Find where the given text appears and provide that cell's center as [x, y] coordinate. 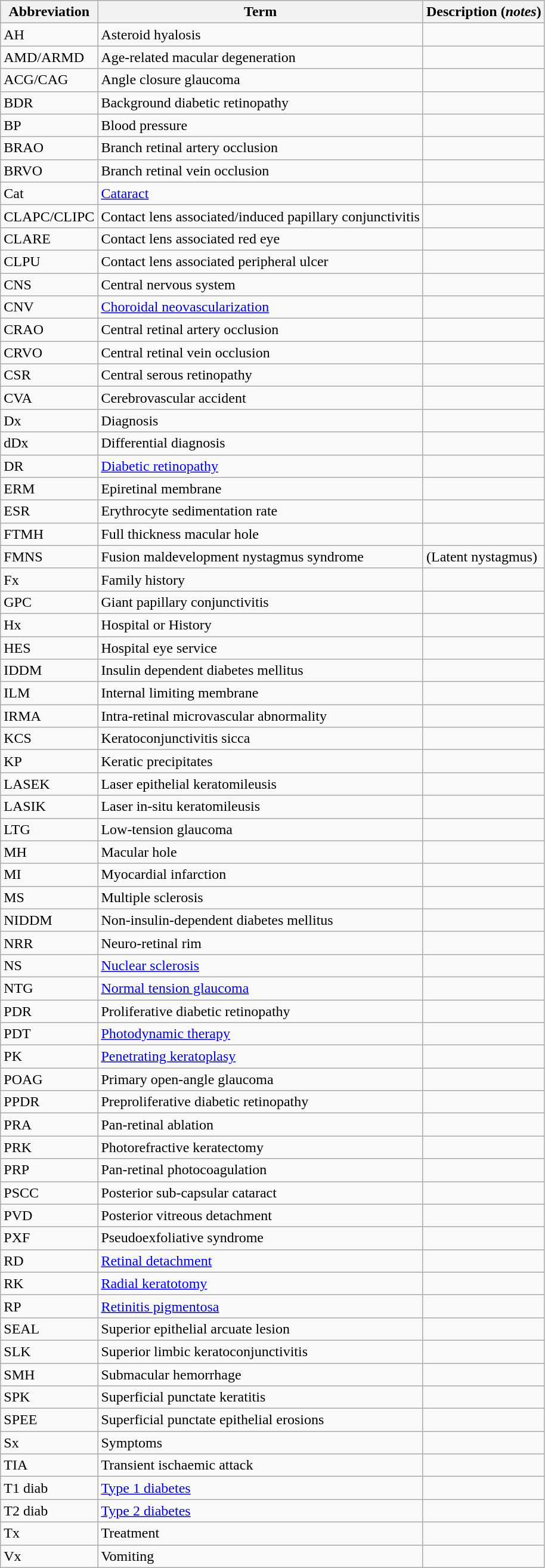
SMH [49, 1374]
Superficial punctate epithelial erosions [261, 1420]
Penetrating keratoplasy [261, 1057]
Hx [49, 625]
LTG [49, 829]
Intra-retinal microvascular abnormality [261, 716]
HES [49, 647]
Hospital or History [261, 625]
Choroidal neovascularization [261, 307]
AH [49, 35]
CLAPC/CLIPC [49, 216]
PXF [49, 1238]
Hospital eye service [261, 647]
FMNS [49, 557]
Cerebrovascular accident [261, 398]
T2 diab [49, 1511]
(Latent nystagmus) [484, 557]
Asteroid hyalosis [261, 35]
Contact lens associated red eye [261, 239]
LASEK [49, 784]
Keratic precipitates [261, 761]
CNS [49, 285]
Macular hole [261, 852]
RD [49, 1261]
Multiple sclerosis [261, 897]
POAG [49, 1079]
Vx [49, 1556]
Laser in-situ keratomileusis [261, 807]
Differential diagnosis [261, 443]
SPEE [49, 1420]
Transient ischaemic attack [261, 1465]
SLK [49, 1351]
RP [49, 1306]
PVD [49, 1215]
ACG/CAG [49, 80]
PRA [49, 1125]
Insulin dependent diabetes mellitus [261, 671]
Blood pressure [261, 125]
FTMH [49, 534]
Laser epithelial keratomileusis [261, 784]
Non-insulin-dependent diabetes mellitus [261, 920]
Retinal detachment [261, 1261]
Age-related macular degeneration [261, 57]
BRAO [49, 148]
Type 2 diabetes [261, 1511]
dDx [49, 443]
Dx [49, 421]
Tx [49, 1533]
PRK [49, 1147]
PRP [49, 1170]
PDR [49, 1011]
Central nervous system [261, 285]
Photorefractive keratectomy [261, 1147]
ILM [49, 693]
Primary open-angle glaucoma [261, 1079]
Internal limiting membrane [261, 693]
MI [49, 875]
GPC [49, 602]
Angle closure glaucoma [261, 80]
Full thickness macular hole [261, 534]
Preproliferative diabetic retinopathy [261, 1102]
Fusion maldevelopment nystagmus syndrome [261, 557]
Family history [261, 579]
Branch retinal vein occlusion [261, 171]
CNV [49, 307]
ERM [49, 489]
Pan-retinal photocoagulation [261, 1170]
MH [49, 852]
KP [49, 761]
Treatment [261, 1533]
PDT [49, 1034]
Central retinal vein occlusion [261, 353]
Contact lens associated peripheral ulcer [261, 261]
RK [49, 1283]
Central serous retinopathy [261, 375]
Term [261, 12]
Posterior vitreous detachment [261, 1215]
Abbreviation [49, 12]
Superior limbic keratoconjunctivitis [261, 1351]
Pan-retinal ablation [261, 1125]
Proliferative diabetic retinopathy [261, 1011]
Epiretinal membrane [261, 489]
NRR [49, 943]
Central retinal artery occlusion [261, 330]
Symptoms [261, 1443]
BP [49, 125]
PSCC [49, 1193]
KCS [49, 739]
MS [49, 897]
Superficial punctate keratitis [261, 1397]
NS [49, 965]
Vomiting [261, 1556]
Description (notes) [484, 12]
Sx [49, 1443]
CVA [49, 398]
Giant papillary conjunctivitis [261, 602]
TIA [49, 1465]
Type 1 diabetes [261, 1488]
Superior epithelial arcuate lesion [261, 1329]
Neuro-retinal rim [261, 943]
Contact lens associated/induced papillary conjunctivitis [261, 216]
Photodynamic therapy [261, 1034]
Myocardial infarction [261, 875]
Branch retinal artery occlusion [261, 148]
Cat [49, 193]
Keratoconjunctivitis sicca [261, 739]
T1 diab [49, 1488]
BDR [49, 103]
Posterior sub-capsular cataract [261, 1193]
Background diabetic retinopathy [261, 103]
Fx [49, 579]
Diagnosis [261, 421]
Diabetic retinopathy [261, 466]
Radial keratotomy [261, 1283]
CLARE [49, 239]
CRAO [49, 330]
Nuclear sclerosis [261, 965]
Normal tension glaucoma [261, 988]
CSR [49, 375]
DR [49, 466]
Submacular hemorrhage [261, 1374]
Pseudoexfoliative syndrome [261, 1238]
Erythrocyte sedimentation rate [261, 511]
PK [49, 1057]
CLPU [49, 261]
Low-tension glaucoma [261, 829]
CRVO [49, 353]
IRMA [49, 716]
Cataract [261, 193]
Retinitis pigmentosa [261, 1306]
LASIK [49, 807]
AMD/ARMD [49, 57]
SPK [49, 1397]
NIDDM [49, 920]
ESR [49, 511]
IDDM [49, 671]
PPDR [49, 1102]
SEAL [49, 1329]
NTG [49, 988]
BRVO [49, 171]
